From the cell containing the given text, extract its center point as (X, Y) coordinate. 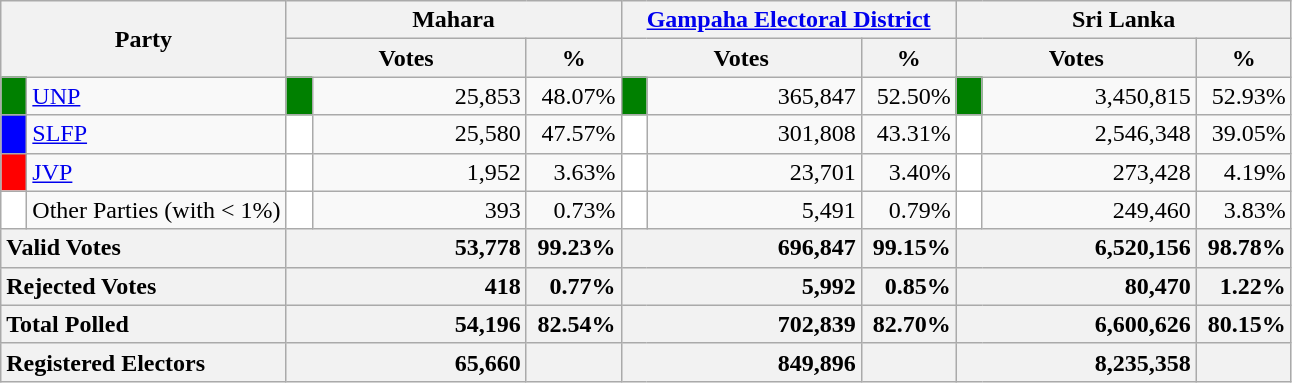
48.07% (574, 96)
0.79% (908, 210)
54,196 (406, 324)
0.77% (574, 286)
47.57% (574, 134)
53,778 (406, 248)
99.15% (908, 248)
99.23% (574, 248)
301,808 (754, 134)
Party (144, 39)
696,847 (741, 248)
702,839 (741, 324)
23,701 (754, 172)
Mahara (454, 20)
82.70% (908, 324)
2,546,348 (1089, 134)
Other Parties (with < 1%) (156, 210)
249,460 (1089, 210)
25,580 (419, 134)
3.63% (574, 172)
98.78% (1244, 248)
JVP (156, 172)
82.54% (574, 324)
Valid Votes (144, 248)
80.15% (1244, 324)
UNP (156, 96)
6,520,156 (1076, 248)
4.19% (1244, 172)
52.50% (908, 96)
43.31% (908, 134)
Registered Electors (144, 362)
Sri Lanka (1124, 20)
3.83% (1244, 210)
80,470 (1076, 286)
25,853 (419, 96)
Rejected Votes (144, 286)
Gampaha Electoral District (788, 20)
418 (406, 286)
Total Polled (144, 324)
52.93% (1244, 96)
6,600,626 (1076, 324)
65,660 (406, 362)
39.05% (1244, 134)
365,847 (754, 96)
1.22% (1244, 286)
5,992 (741, 286)
849,896 (741, 362)
273,428 (1089, 172)
393 (419, 210)
3,450,815 (1089, 96)
5,491 (754, 210)
SLFP (156, 134)
8,235,358 (1076, 362)
0.73% (574, 210)
1,952 (419, 172)
0.85% (908, 286)
3.40% (908, 172)
